Locate the cell with the specified text and output its (X, Y) center coordinate. 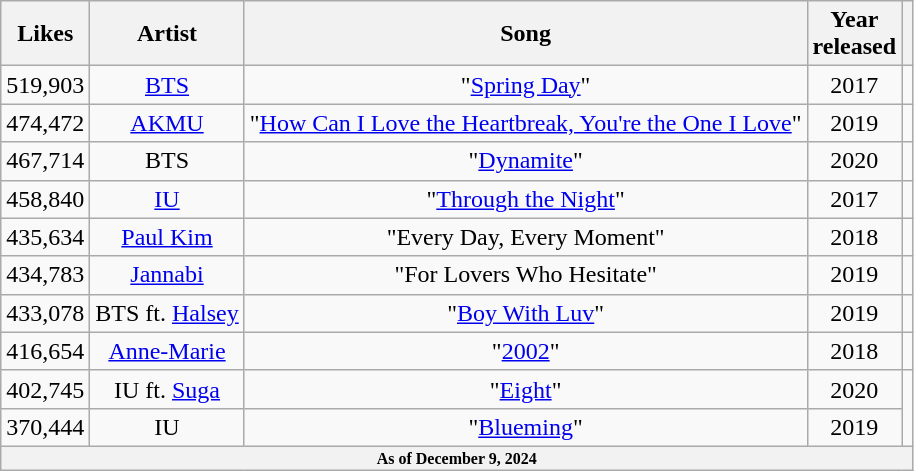
Anne-Marie (167, 351)
Artist (167, 34)
"Boy With Luv" (526, 313)
"Every Day, Every Moment" (526, 237)
"Spring Day" (526, 85)
"Dynamite" (526, 161)
416,654 (46, 351)
"Eight" (526, 389)
Yearreleased (854, 34)
370,444 (46, 427)
AKMU (167, 123)
Paul Kim (167, 237)
435,634 (46, 237)
"Blueming" (526, 427)
Likes (46, 34)
"Through the Night" (526, 199)
458,840 (46, 199)
467,714 (46, 161)
Song (526, 34)
IU ft. Suga (167, 389)
519,903 (46, 85)
"For Lovers Who Hesitate" (526, 275)
BTS ft. Halsey (167, 313)
Jannabi (167, 275)
"How Can I Love the Heartbreak, You're the One I Love" (526, 123)
"2002" (526, 351)
434,783 (46, 275)
As of December 9, 2024 (457, 458)
402,745 (46, 389)
433,078 (46, 313)
474,472 (46, 123)
